Return [X, Y] of the center of cell containing provided text 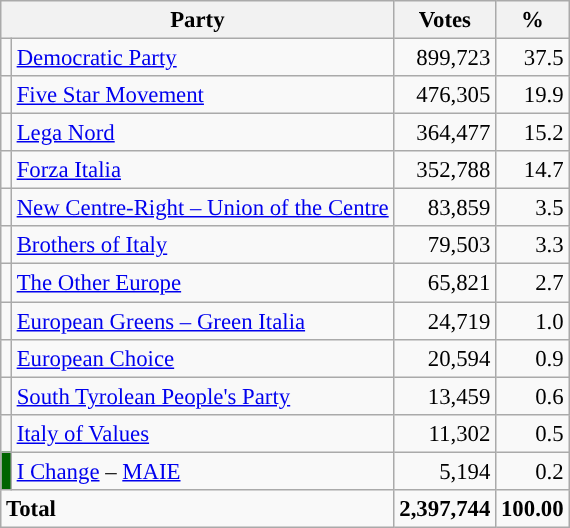
3.5 [532, 208]
Italy of Values [202, 433]
20,594 [445, 358]
13,459 [445, 396]
Democratic Party [202, 58]
0.9 [532, 358]
37.5 [532, 58]
Brothers of Italy [202, 245]
European Choice [202, 358]
% [532, 20]
15.2 [532, 133]
364,477 [445, 133]
352,788 [445, 170]
65,821 [445, 283]
2.7 [532, 283]
14.7 [532, 170]
I Change – MAIE [202, 471]
Five Star Movement [202, 95]
24,719 [445, 321]
Lega Nord [202, 133]
899,723 [445, 58]
2,397,744 [445, 509]
19.9 [532, 95]
1.0 [532, 321]
83,859 [445, 208]
New Centre-Right – Union of the Centre [202, 208]
European Greens – Green Italia [202, 321]
3.3 [532, 245]
0.2 [532, 471]
Total [198, 509]
Votes [445, 20]
0.6 [532, 396]
79,503 [445, 245]
100.00 [532, 509]
0.5 [532, 433]
476,305 [445, 95]
5,194 [445, 471]
South Tyrolean People's Party [202, 396]
Party [198, 20]
The Other Europe [202, 283]
11,302 [445, 433]
Forza Italia [202, 170]
